For the text-containing cell, return its midpoint in [X, Y] coordinate format. 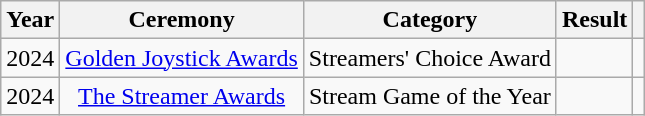
Streamers' Choice Award [430, 58]
Result [594, 20]
Stream Game of the Year [430, 96]
Ceremony [182, 20]
Year [30, 20]
Category [430, 20]
The Streamer Awards [182, 96]
Golden Joystick Awards [182, 58]
